Scan for the cell matching the given text and deliver its (x, y) coordinate at center. 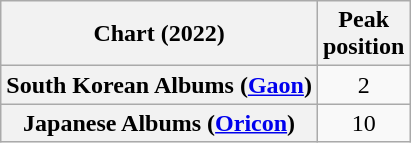
10 (363, 123)
Chart (2022) (160, 34)
South Korean Albums (Gaon) (160, 85)
2 (363, 85)
Peak position (363, 34)
Japanese Albums (Oricon) (160, 123)
